Extract the [X, Y] coordinate from the center of the cell holding the provided text.  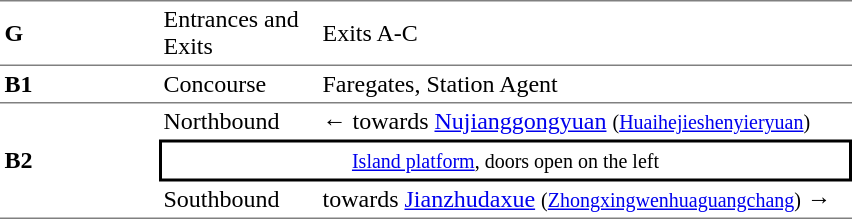
Concourse [238, 85]
Northbound [238, 122]
Exits A-C [585, 33]
Faregates, Station Agent [585, 85]
Island platform, doors open on the left [506, 161]
B1 [80, 85]
Entrances and Exits [238, 33]
← towards Nujianggongyuan (Huaihejieshenyieryuan) [585, 122]
G [80, 33]
